Provide the [x, y] coordinate of the cell's center where the given text is located.  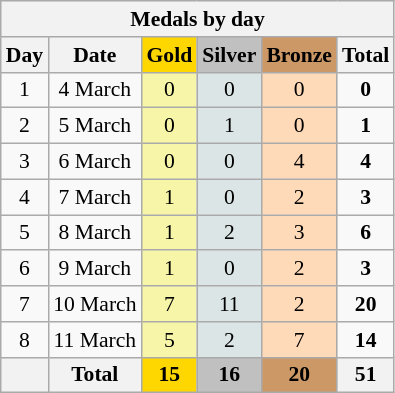
Gold [170, 55]
4 March [94, 90]
Day [24, 55]
5 March [94, 126]
7 March [94, 197]
15 [170, 375]
14 [366, 340]
Medals by day [198, 19]
9 March [94, 269]
11 [229, 304]
8 [24, 340]
16 [229, 375]
Silver [229, 55]
51 [366, 375]
Bronze [299, 55]
10 March [94, 304]
Date [94, 55]
11 March [94, 340]
8 March [94, 233]
6 March [94, 162]
